Scan for the cell matching the given text and deliver its [x, y] coordinate at center. 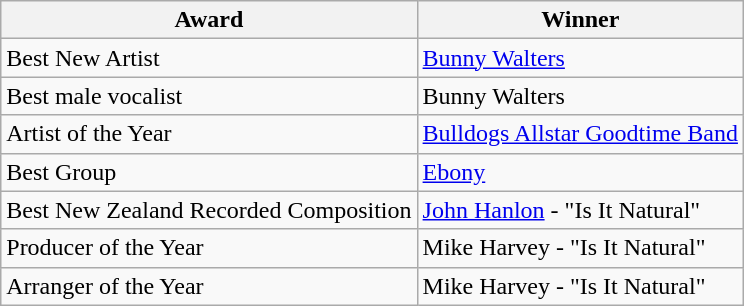
Producer of the Year [209, 248]
Best New Artist [209, 58]
Best Group [209, 172]
Artist of the Year [209, 134]
Bulldogs Allstar Goodtime Band [580, 134]
John Hanlon - "Is It Natural" [580, 210]
Winner [580, 20]
Ebony [580, 172]
Arranger of the Year [209, 286]
Award [209, 20]
Best New Zealand Recorded Composition [209, 210]
Best male vocalist [209, 96]
